Detect which cell encompasses the target text, then output its [x, y] center coordinate. 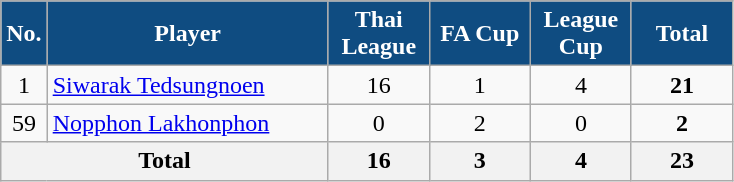
23 [682, 161]
Thai League [378, 34]
FA Cup [480, 34]
3 [480, 161]
Siwarak Tedsungnoen [188, 85]
59 [24, 123]
League Cup [580, 34]
Player [188, 34]
21 [682, 85]
Nopphon Lakhonphon [188, 123]
No. [24, 34]
